Detect which cell encompasses the target text, then output its (x, y) center coordinate. 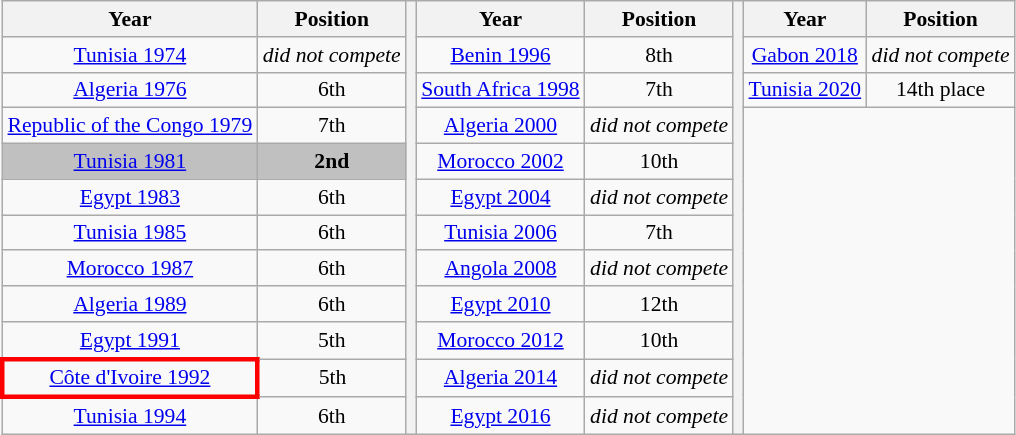
Tunisia 1985 (130, 233)
Tunisia 1974 (130, 55)
Egypt 1991 (130, 340)
Côte d'Ivoire 1992 (130, 378)
Egypt 2016 (500, 416)
Gabon 2018 (804, 55)
Tunisia 1981 (130, 162)
14th place (940, 90)
Algeria 2000 (500, 126)
Algeria 1976 (130, 90)
Tunisia 2006 (500, 233)
Angola 2008 (500, 269)
8th (659, 55)
Morocco 1987 (130, 269)
12th (659, 304)
South Africa 1998 (500, 90)
Egypt 2004 (500, 197)
Tunisia 1994 (130, 416)
Egypt 2010 (500, 304)
Morocco 2002 (500, 162)
Republic of the Congo 1979 (130, 126)
Algeria 1989 (130, 304)
2nd (332, 162)
Morocco 2012 (500, 340)
Benin 1996 (500, 55)
Tunisia 2020 (804, 90)
Algeria 2014 (500, 378)
Egypt 1983 (130, 197)
